Return (X, Y) of the center of cell containing provided text 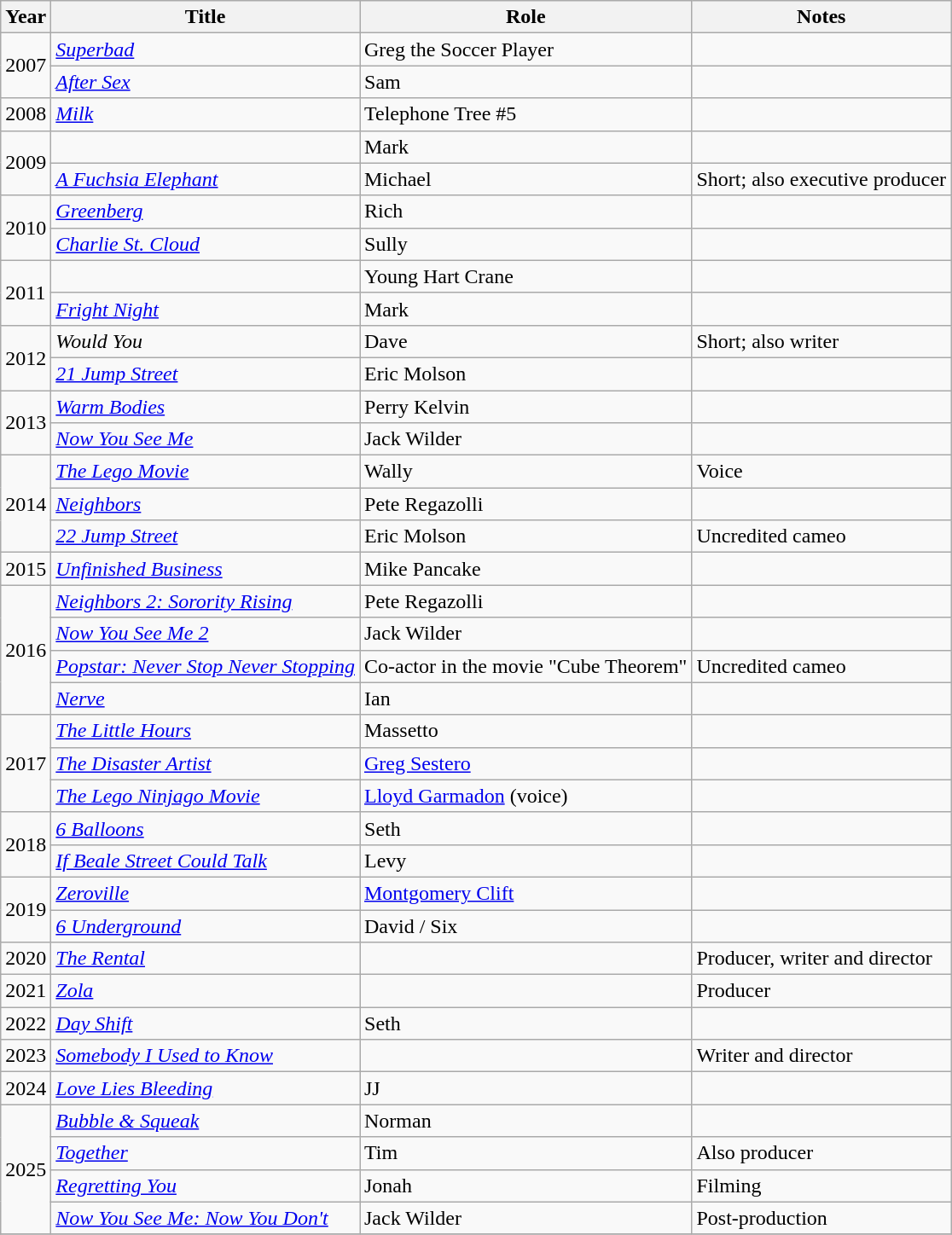
Producer (821, 991)
2007 (26, 66)
Perry Kelvin (525, 407)
2024 (26, 1088)
Neighbors 2: Sorority Rising (206, 601)
Norman (525, 1121)
Filming (821, 1186)
Notes (821, 17)
Would You (206, 341)
Jonah (525, 1186)
21 Jump Street (206, 374)
6 Underground (206, 925)
After Sex (206, 82)
Voice (821, 472)
Together (206, 1153)
2020 (26, 959)
Levy (525, 861)
2017 (26, 763)
Greg the Soccer Player (525, 49)
2010 (26, 228)
JJ (525, 1088)
Neighbors (206, 504)
Post-production (821, 1218)
Warm Bodies (206, 407)
Greenberg (206, 212)
Telephone Tree #5 (525, 114)
Writer and director (821, 1056)
Greg Sestero (525, 763)
Year (26, 17)
2025 (26, 1169)
Also producer (821, 1153)
Short; also writer (821, 341)
Somebody I Used to Know (206, 1056)
Title (206, 17)
22 Jump Street (206, 536)
Milk (206, 114)
2011 (26, 293)
2016 (26, 650)
The Disaster Artist (206, 763)
Now You See Me 2 (206, 634)
Zeroville (206, 893)
Role (525, 17)
Rich (525, 212)
Short; also executive producer (821, 179)
Young Hart Crane (525, 276)
2015 (26, 569)
Now You See Me (206, 439)
Charlie St. Cloud (206, 244)
Dave (525, 341)
2013 (26, 423)
2008 (26, 114)
If Beale Street Could Talk (206, 861)
Popstar: Never Stop Never Stopping (206, 666)
The Little Hours (206, 731)
2021 (26, 991)
Ian (525, 699)
David / Six (525, 925)
Tim (525, 1153)
Bubble & Squeak (206, 1121)
Day Shift (206, 1023)
2014 (26, 504)
Co-actor in the movie "Cube Theorem" (525, 666)
Michael (525, 179)
Regretting You (206, 1186)
Fright Night (206, 309)
Now You See Me: Now You Don't (206, 1218)
Love Lies Bleeding (206, 1088)
Sully (525, 244)
The Rental (206, 959)
2012 (26, 357)
Mike Pancake (525, 569)
2018 (26, 844)
2022 (26, 1023)
Producer, writer and director (821, 959)
Sam (525, 82)
2009 (26, 163)
The Lego Ninjago Movie (206, 796)
Lloyd Garmadon (voice) (525, 796)
Unfinished Business (206, 569)
A Fuchsia Elephant (206, 179)
Massetto (525, 731)
Zola (206, 991)
2023 (26, 1056)
Wally (525, 472)
Nerve (206, 699)
6 Balloons (206, 828)
Superbad (206, 49)
Montgomery Clift (525, 893)
The Lego Movie (206, 472)
2019 (26, 909)
